For the text-containing cell, return its midpoint in [X, Y] coordinate format. 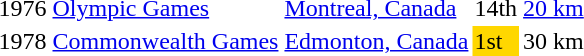
Commonwealth Games [166, 41]
Edmonton, Canada [376, 41]
1st [496, 41]
